Pinpoint the cell where the given text exists, returning its [x, y] midpoint coordinate. 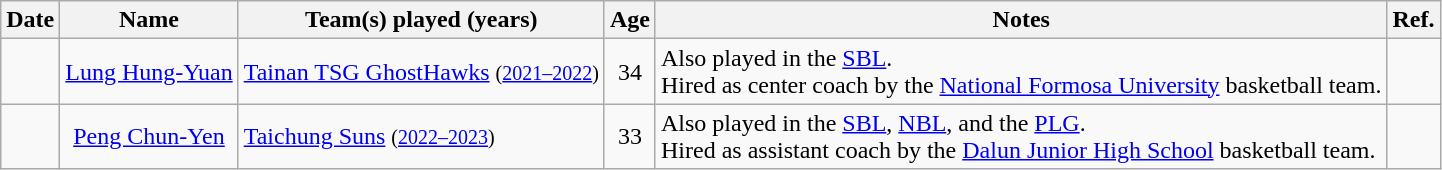
Also played in the SBL, NBL, and the PLG.Hired as assistant coach by the Dalun Junior High School basketball team. [1021, 136]
Ref. [1414, 20]
Age [630, 20]
Lung Hung-Yuan [149, 72]
Tainan TSG GhostHawks (2021–2022) [421, 72]
Also played in the SBL.Hired as center coach by the National Formosa University basketball team. [1021, 72]
Team(s) played (years) [421, 20]
34 [630, 72]
33 [630, 136]
Notes [1021, 20]
Taichung Suns (2022–2023) [421, 136]
Peng Chun-Yen [149, 136]
Date [30, 20]
Name [149, 20]
